Pinpoint the cell where the given text exists, returning its [x, y] midpoint coordinate. 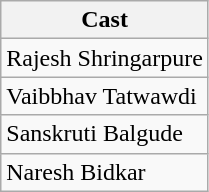
Vaibbhav Tatwawdi [105, 96]
Naresh Bidkar [105, 172]
Cast [105, 20]
Sanskruti Balgude [105, 134]
Rajesh Shringarpure [105, 58]
